Search for the cell housing the specified text and yield its (x, y) center coordinate. 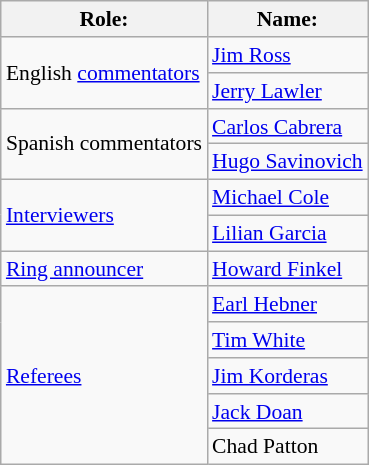
Jim Ross (288, 55)
Hugo Savinovich (288, 162)
Interviewers (104, 214)
Ring announcer (104, 269)
Carlos Cabrera (288, 126)
Jack Doan (288, 411)
Name: (288, 19)
Jim Korderas (288, 376)
Chad Patton (288, 447)
Tim White (288, 340)
Role: (104, 19)
Lilian Garcia (288, 233)
Earl Hebner (288, 304)
Howard Finkel (288, 269)
Jerry Lawler (288, 91)
English commentators (104, 72)
Spanish commentators (104, 144)
Referees (104, 375)
Michael Cole (288, 197)
